Provide the [X, Y] coordinate of the cell's center where the given text is located.  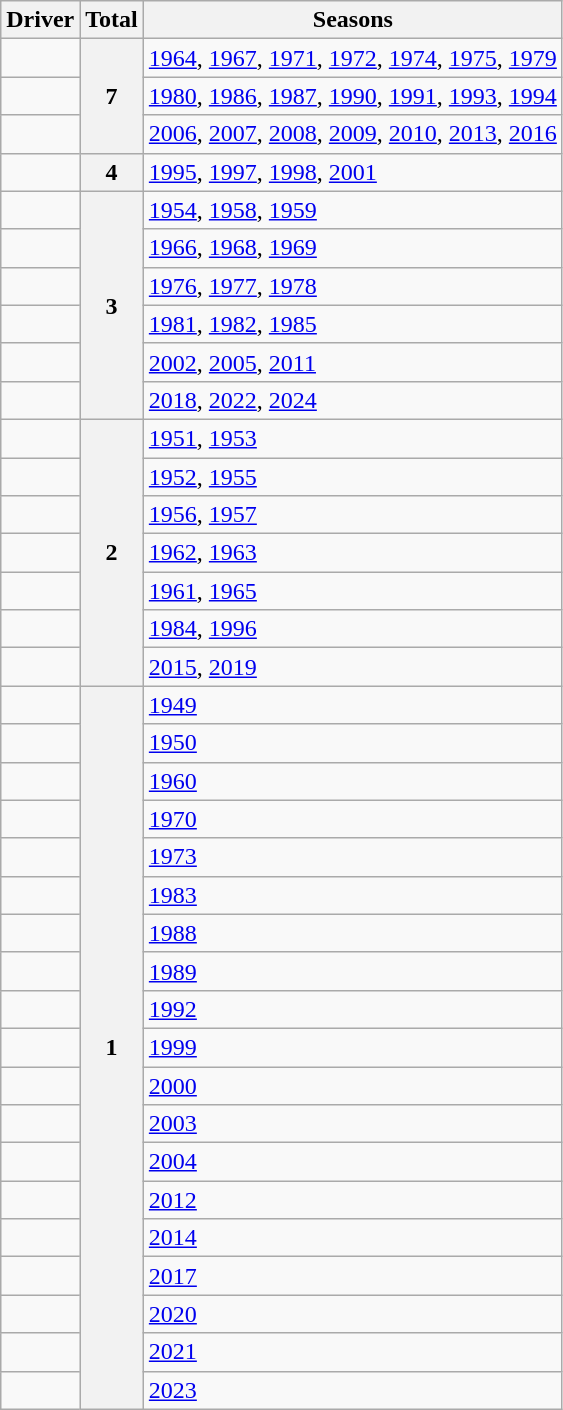
1961, 1965 [352, 591]
1999 [352, 1047]
1981, 1982, 1985 [352, 324]
2015, 2019 [352, 667]
3 [112, 305]
Seasons [352, 20]
2017 [352, 1276]
1983 [352, 895]
1960 [352, 781]
1989 [352, 971]
1988 [352, 933]
1949 [352, 705]
1962, 1963 [352, 553]
1976, 1977, 1978 [352, 286]
1954, 1958, 1959 [352, 210]
4 [112, 172]
1992 [352, 1009]
1980, 1986, 1987, 1990, 1991, 1993, 1994 [352, 96]
2012 [352, 1200]
2021 [352, 1352]
1 [112, 1048]
2023 [352, 1390]
1984, 1996 [352, 629]
2006, 2007, 2008, 2009, 2010, 2013, 2016 [352, 134]
7 [112, 96]
2020 [352, 1314]
Driver [40, 20]
2014 [352, 1238]
1951, 1953 [352, 438]
Total [112, 20]
1995, 1997, 1998, 2001 [352, 172]
2018, 2022, 2024 [352, 400]
2004 [352, 1162]
2003 [352, 1124]
2002, 2005, 2011 [352, 362]
1956, 1957 [352, 515]
1973 [352, 857]
1966, 1968, 1969 [352, 248]
1952, 1955 [352, 477]
1970 [352, 819]
1950 [352, 743]
2000 [352, 1085]
2 [112, 552]
1964, 1967, 1971, 1972, 1974, 1975, 1979 [352, 58]
